Extract the (x, y) coordinate from the center of the cell holding the provided text.  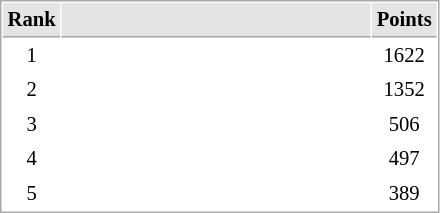
4 (32, 158)
2 (32, 90)
Points (404, 20)
1622 (404, 56)
389 (404, 194)
3 (32, 124)
1352 (404, 90)
497 (404, 158)
506 (404, 124)
1 (32, 56)
5 (32, 194)
Rank (32, 20)
